Pinpoint the cell where the given text exists, returning its [x, y] midpoint coordinate. 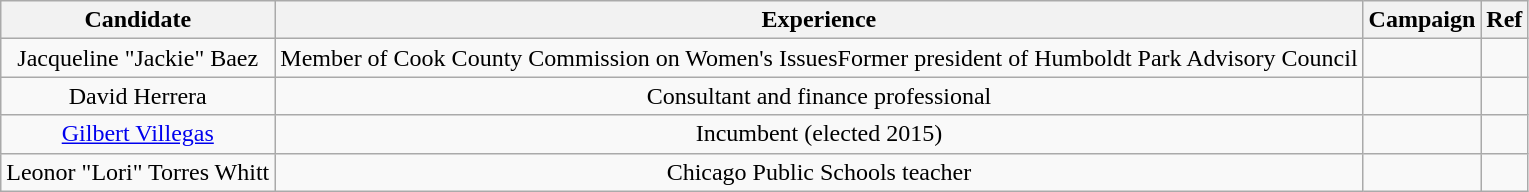
Chicago Public Schools teacher [819, 172]
Consultant and finance professional [819, 96]
David Herrera [138, 96]
Jacqueline "Jackie" Baez [138, 58]
Incumbent (elected 2015) [819, 134]
Gilbert Villegas [138, 134]
Campaign [1422, 20]
Ref [1504, 20]
Experience [819, 20]
Member of Cook County Commission on Women's IssuesFormer president of Humboldt Park Advisory Council [819, 58]
Leonor "Lori" Torres Whitt [138, 172]
Candidate [138, 20]
